Provide the [X, Y] coordinate of the cell's center where the given text is located.  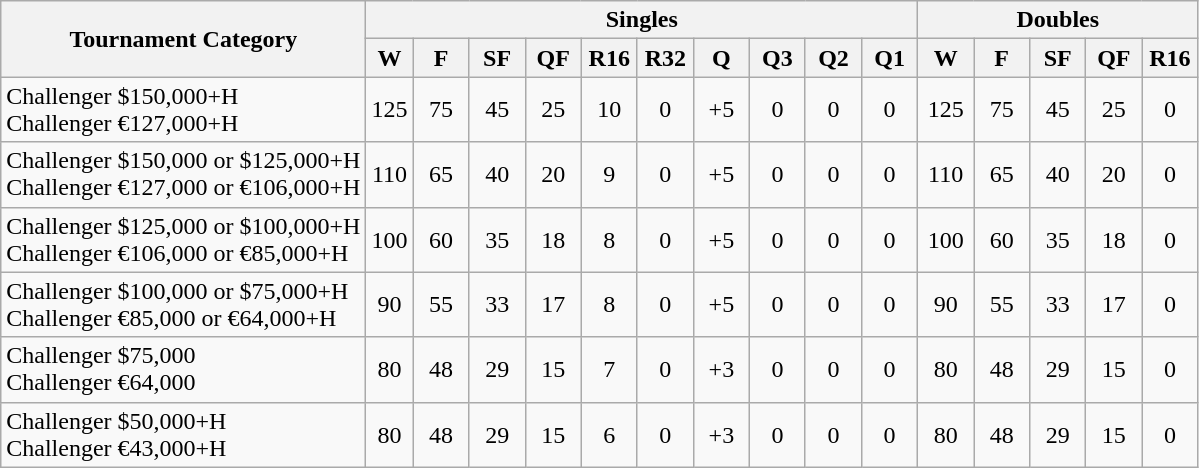
Challenger $150,000+HChallenger €127,000+H [184, 110]
Challenger $150,000 or $125,000+HChallenger €127,000 or €106,000+H [184, 174]
Tournament Category [184, 39]
Challenger $75,000Challenger €64,000 [184, 370]
9 [609, 174]
10 [609, 110]
Q [721, 58]
Singles [642, 20]
Q3 [777, 58]
Q2 [833, 58]
6 [609, 434]
Challenger $50,000+HChallenger €43,000+H [184, 434]
R32 [665, 58]
Challenger $125,000 or $100,000+HChallenger €106,000 or €85,000+H [184, 240]
Doubles [1058, 20]
Q1 [890, 58]
Challenger $100,000 or $75,000+HChallenger €85,000 or €64,000+H [184, 304]
7 [609, 370]
